Output the [X, Y] coordinate of the center of the cell containing the given text.  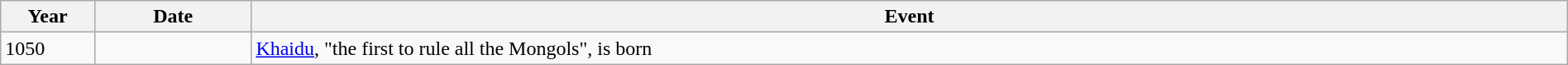
Khaidu, "the first to rule all the Mongols", is born [910, 48]
1050 [48, 48]
Year [48, 17]
Event [910, 17]
Date [172, 17]
